Return the (x, y) coordinate for the center point of the cell that contains the specified text.  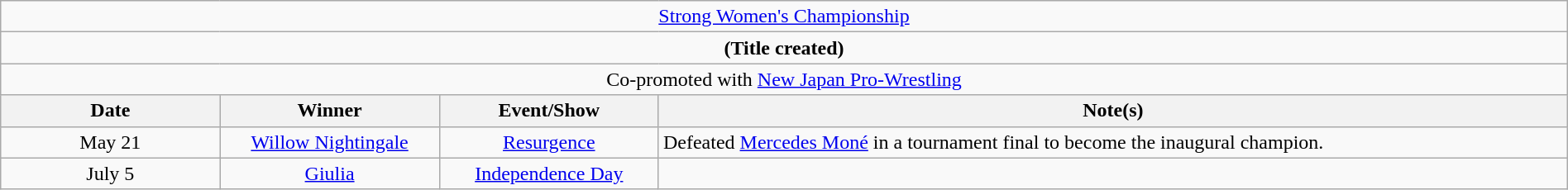
Event/Show (549, 111)
Independence Day (549, 173)
July 5 (111, 173)
Giulia (329, 173)
Note(s) (1113, 111)
Date (111, 111)
May 21 (111, 142)
Winner (329, 111)
Resurgence (549, 142)
(Title created) (784, 48)
Defeated Mercedes Moné in a tournament final to become the inaugural champion. (1113, 142)
Co-promoted with New Japan Pro-Wrestling (784, 79)
Strong Women's Championship (784, 17)
Willow Nightingale (329, 142)
